Return [x, y] of the center of cell containing provided text 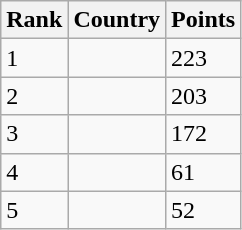
Rank [34, 20]
4 [34, 172]
1 [34, 58]
223 [204, 58]
172 [204, 134]
3 [34, 134]
5 [34, 210]
61 [204, 172]
Country [117, 20]
203 [204, 96]
2 [34, 96]
52 [204, 210]
Points [204, 20]
